Detect which cell encompasses the target text, then output its [x, y] center coordinate. 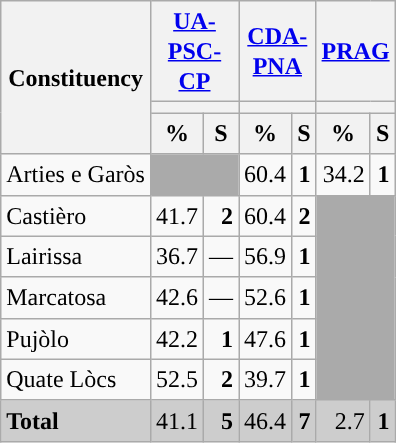
56.9 [266, 256]
Lairissa [76, 256]
Arties e Garòs [76, 174]
42.6 [176, 298]
CDA-PNA [278, 52]
2.7 [343, 420]
7 [304, 420]
41.1 [176, 420]
39.7 [266, 380]
Constituency [76, 78]
52.5 [176, 380]
36.7 [176, 256]
Total [76, 420]
5 [222, 420]
42.2 [176, 338]
Castièro [76, 216]
47.6 [266, 338]
41.7 [176, 216]
UA-PSC-CP [194, 52]
Marcatosa [76, 298]
34.2 [343, 174]
46.4 [266, 420]
52.6 [266, 298]
PRAG [356, 52]
Quate Lòcs [76, 380]
Pujòlo [76, 338]
